For the text-containing cell, return its midpoint in [X, Y] coordinate format. 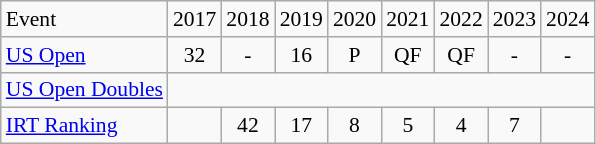
2019 [302, 19]
2020 [354, 19]
2023 [514, 19]
2021 [408, 19]
42 [248, 126]
8 [354, 126]
16 [302, 55]
2024 [568, 19]
17 [302, 126]
IRT Ranking [84, 126]
32 [194, 55]
US Open [84, 55]
2017 [194, 19]
4 [460, 126]
P [354, 55]
2018 [248, 19]
7 [514, 126]
Event [84, 19]
2022 [460, 19]
5 [408, 126]
US Open Doubles [84, 90]
